Return the [X, Y] coordinate for the center point of the cell that contains the specified text.  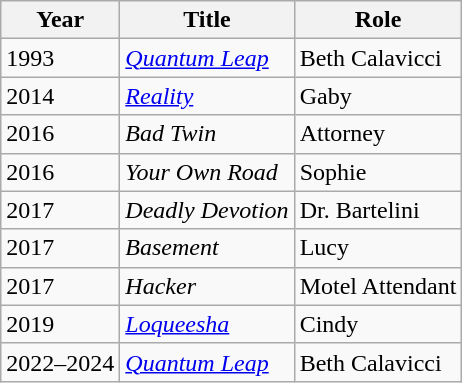
2019 [60, 324]
Your Own Road [207, 172]
1993 [60, 58]
Reality [207, 96]
2014 [60, 96]
Role [378, 20]
Lucy [378, 248]
Loqueesha [207, 324]
Deadly Devotion [207, 210]
Basement [207, 248]
Gaby [378, 96]
Cindy [378, 324]
Year [60, 20]
Motel Attendant [378, 286]
2022–2024 [60, 362]
Bad Twin [207, 134]
Attorney [378, 134]
Sophie [378, 172]
Hacker [207, 286]
Title [207, 20]
Dr. Bartelini [378, 210]
